For the text-containing cell, return its midpoint in [x, y] coordinate format. 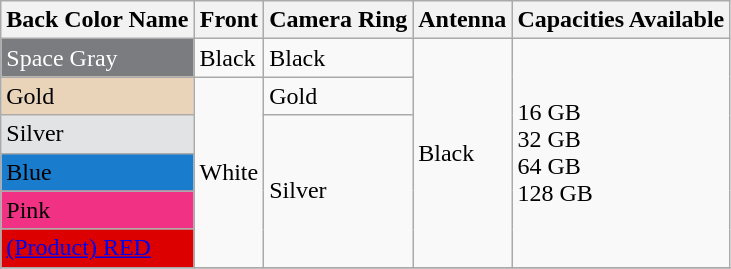
Pink [98, 210]
White [229, 172]
Blue [98, 172]
Back Color Name [98, 20]
Front [229, 20]
Capacities Available [621, 20]
(Product) RED [98, 248]
16 GB32 GB64 GB128 GB [621, 153]
Space Gray [98, 58]
Antenna [462, 20]
Camera Ring [338, 20]
